Return [x, y] of the center of cell containing provided text 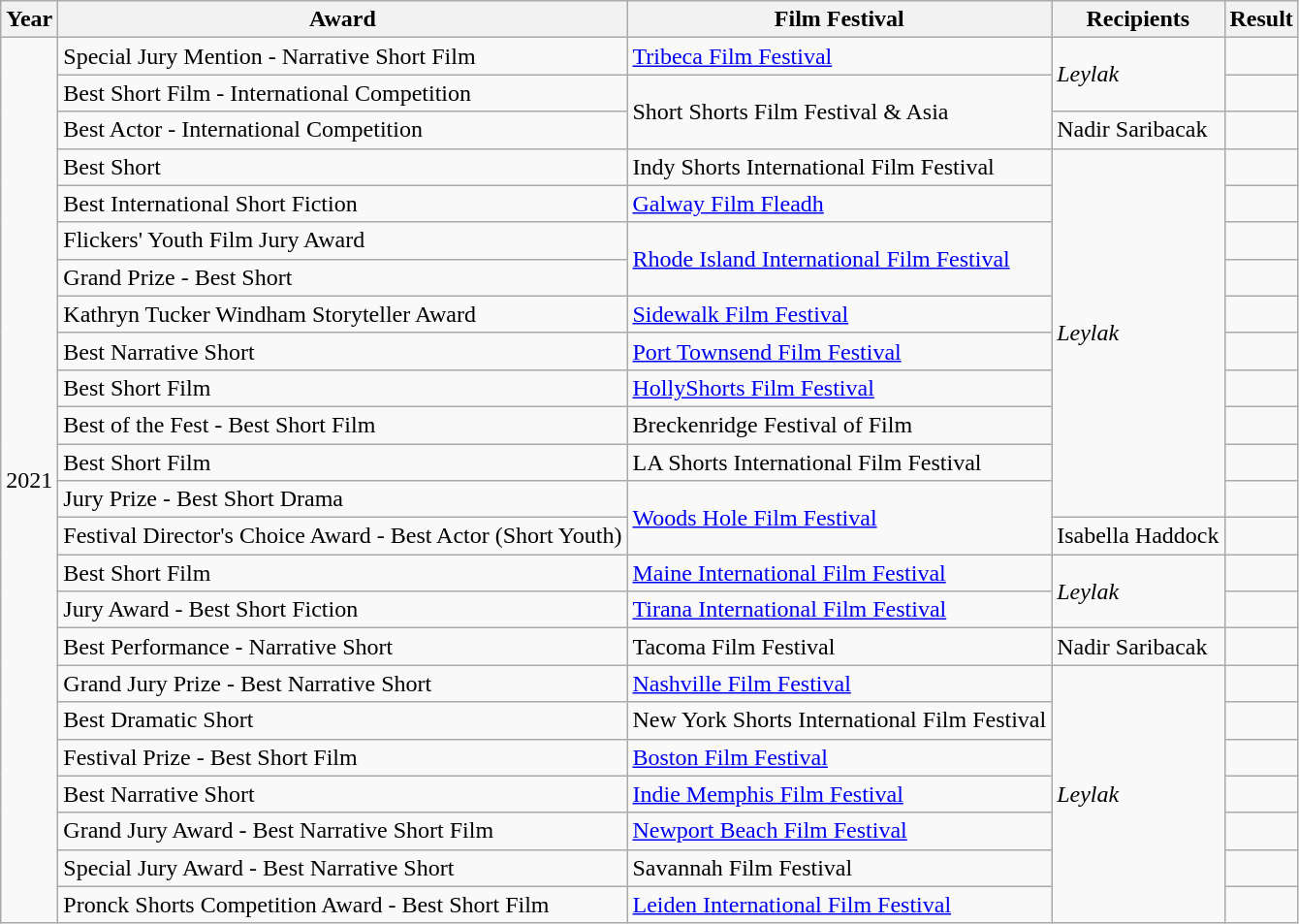
Maine International Film Festival [840, 573]
Festival Director's Choice Award - Best Actor (Short Youth) [343, 536]
Indie Memphis Film Festival [840, 794]
Best Short Film - International Competition [343, 93]
Special Jury Mention - Narrative Short Film [343, 56]
Kathryn Tucker Windham Storyteller Award [343, 314]
Newport Beach Film Festival [840, 831]
Best Dramatic Short [343, 720]
Grand Jury Award - Best Narrative Short Film [343, 831]
2021 [29, 481]
Rhode Island International Film Festival [840, 259]
Festival Prize - Best Short Film [343, 757]
Film Festival [840, 19]
Savannah Film Festival [840, 868]
Indy Shorts International Film Festival [840, 167]
Best Short [343, 167]
New York Shorts International Film Festival [840, 720]
Port Townsend Film Festival [840, 351]
Grand Jury Prize - Best Narrative Short [343, 684]
Boston Film Festival [840, 757]
Jury Award - Best Short Fiction [343, 610]
HollyShorts Film Festival [840, 388]
Pronck Shorts Competition Award - Best Short Film [343, 905]
Result [1261, 19]
Tirana International Film Festival [840, 610]
Short Shorts Film Festival & Asia [840, 112]
Best Actor - International Competition [343, 130]
Flickers' Youth Film Jury Award [343, 240]
Grand Prize - Best Short [343, 277]
Award [343, 19]
Galway Film Fleadh [840, 204]
Year [29, 19]
Nashville Film Festival [840, 684]
Special Jury Award - Best Narrative Short [343, 868]
Sidewalk Film Festival [840, 314]
LA Shorts International Film Festival [840, 462]
Woods Hole Film Festival [840, 518]
Breckenridge Festival of Film [840, 425]
Best of the Fest - Best Short Film [343, 425]
Best International Short Fiction [343, 204]
Isabella Haddock [1138, 536]
Best Performance - Narrative Short [343, 647]
Jury Prize - Best Short Drama [343, 499]
Leiden International Film Festival [840, 905]
Tribeca Film Festival [840, 56]
Recipients [1138, 19]
Tacoma Film Festival [840, 647]
